Search for the cell housing the specified text and yield its (X, Y) center coordinate. 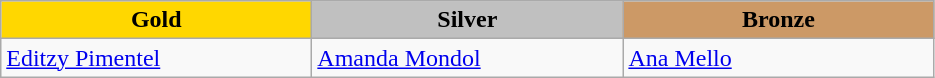
Ana Mello (778, 58)
Amanda Mondol (468, 58)
Bronze (778, 20)
Editzy Pimentel (156, 58)
Gold (156, 20)
Silver (468, 20)
